Determine the [X, Y] coordinate at the center of the cell enclosing the given text.  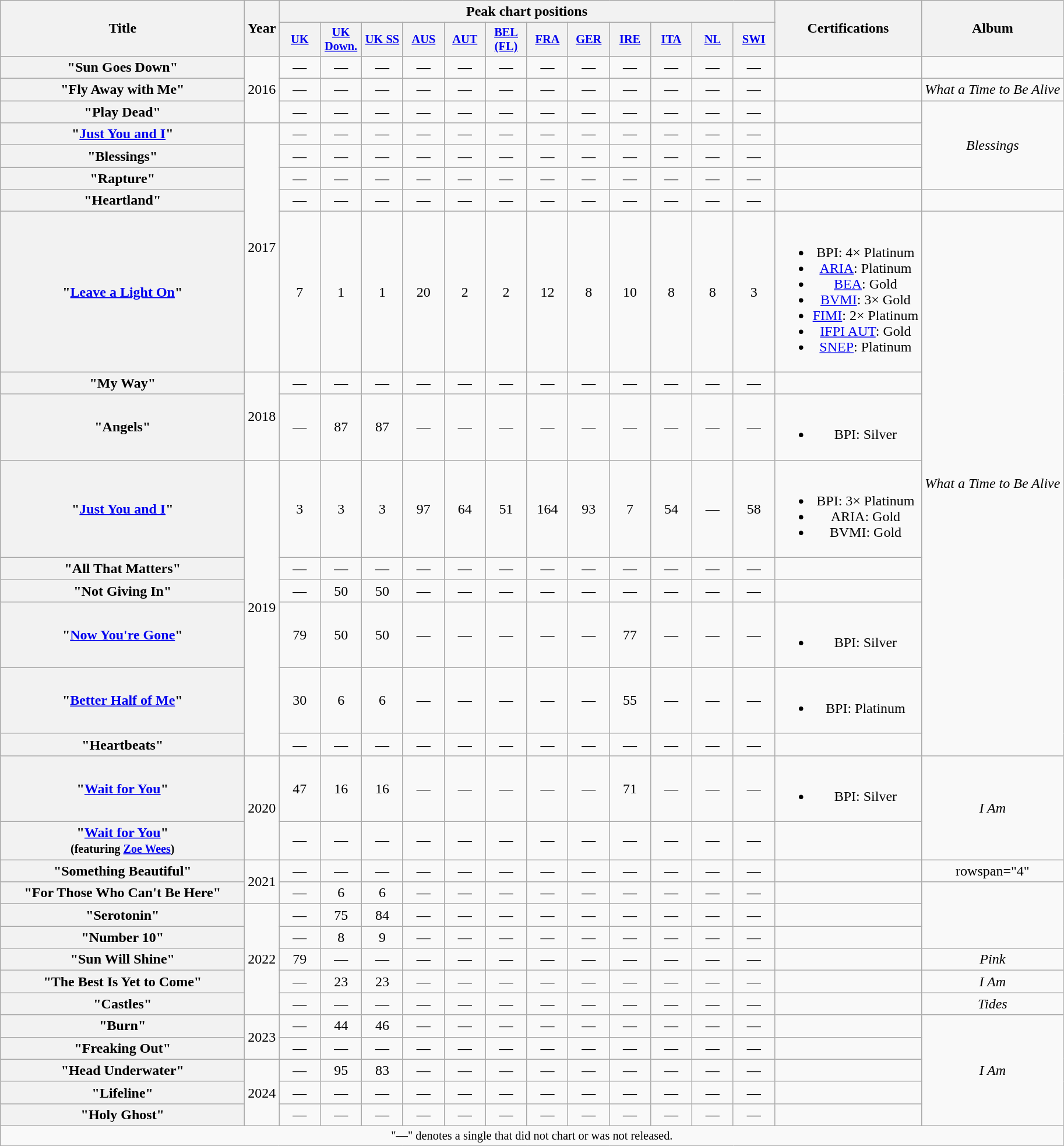
2019 [262, 607]
"Heartland" [122, 201]
84 [382, 915]
"Heartbeats" [122, 744]
164 [548, 508]
9 [382, 937]
"—" denotes a single that did not chart or was not released. [532, 1136]
"Holy Ghost" [122, 1115]
ITA [671, 40]
54 [671, 508]
UK SS [382, 40]
"Play Dead" [122, 112]
"Blessings" [122, 156]
BEL(FL) [506, 40]
"Freaking Out" [122, 1048]
10 [630, 291]
"Something Beautiful" [122, 871]
75 [341, 915]
"Serotonin" [122, 915]
47 [300, 788]
SWI [754, 40]
UK [300, 40]
97 [423, 508]
83 [382, 1070]
Peak chart positions [527, 12]
"Sun Goes Down" [122, 67]
2016 [262, 89]
12 [548, 291]
FRA [548, 40]
"My Way" [122, 383]
30 [300, 701]
"Fly Away with Me" [122, 90]
71 [630, 788]
"Castles" [122, 1004]
2018 [262, 416]
20 [423, 291]
Year [262, 29]
Blessings [993, 145]
2021 [262, 882]
AUT [465, 40]
51 [506, 508]
Tides [993, 1004]
"Number 10" [122, 937]
UK Down. [341, 40]
44 [341, 1026]
"Not Giving In" [122, 590]
BPI: 4× PlatinumARIA: PlatinumBEA: GoldBVMI: 3× GoldFIMI: 2× PlatinumIFPI AUT: GoldSNEP: Platinum [848, 291]
55 [630, 701]
"Head Underwater" [122, 1070]
AUS [423, 40]
GER [589, 40]
2020 [262, 807]
rowspan="4" [993, 871]
BPI: 3× PlatinumARIA: GoldBVMI: Gold [848, 508]
"Lifeline" [122, 1092]
"Rapture" [122, 178]
2022 [262, 959]
Album [993, 29]
Pink [993, 959]
"All That Matters" [122, 568]
2023 [262, 1037]
93 [589, 508]
"Now You're Gone" [122, 634]
BPI: Platinum [848, 701]
"Better Half of Me" [122, 701]
2024 [262, 1092]
58 [754, 508]
Certifications [848, 29]
"Wait for You"(featuring Zoe Wees) [122, 841]
77 [630, 634]
IRE [630, 40]
"For Those Who Can't Be Here" [122, 893]
64 [465, 508]
2017 [262, 247]
"Wait for You" [122, 788]
NL [712, 40]
95 [341, 1070]
Title [122, 29]
"Angels" [122, 427]
"Burn" [122, 1026]
"The Best Is Yet to Come" [122, 982]
46 [382, 1026]
"Sun Will Shine" [122, 959]
"Leave a Light On" [122, 291]
